Return the [X, Y] coordinate for the center point of the cell that contains the specified text.  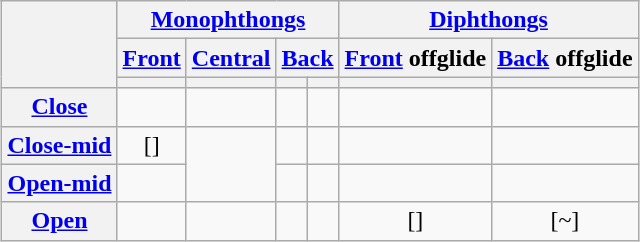
Close-mid [60, 145]
Front [152, 58]
Front offglide [416, 58]
Central [231, 58]
Back [308, 58]
[~] [565, 221]
Monophthongs [228, 20]
Close [60, 107]
Open [60, 221]
Open-mid [60, 183]
Diphthongs [488, 20]
Back offglide [565, 58]
